Pinpoint the cell where the given text exists, returning its (X, Y) midpoint coordinate. 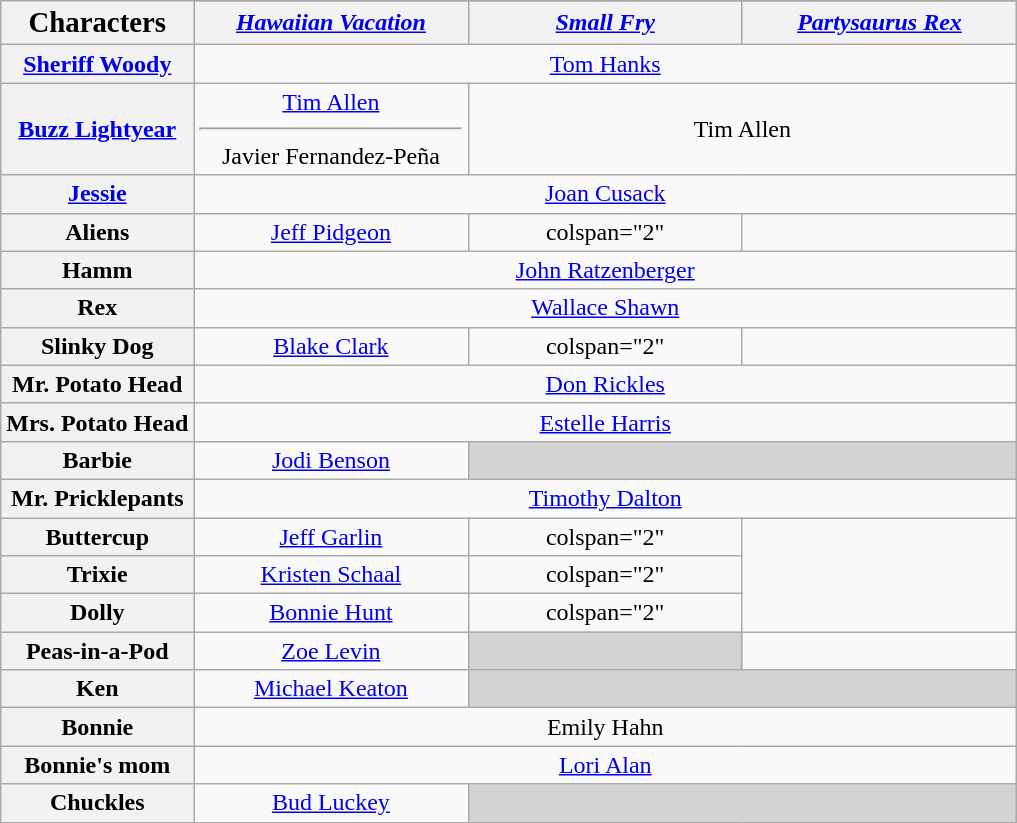
Partysaurus Rex (879, 23)
Characters (98, 23)
Wallace Shawn (606, 308)
Aliens (98, 232)
Rex (98, 308)
Emily Hahn (606, 727)
Buzz Lightyear (98, 129)
Tim AllenJavier Fernandez-Peña (331, 129)
Lori Alan (606, 765)
Estelle Harris (606, 422)
Small Fry (605, 23)
Ken (98, 689)
Mr. Potato Head (98, 384)
Kristen Schaal (331, 575)
Bonnie's mom (98, 765)
Dolly (98, 613)
Don Rickles (606, 384)
John Ratzenberger (606, 270)
Joan Cusack (606, 194)
Mrs. Potato Head (98, 422)
Bonnie Hunt (331, 613)
Mr. Pricklepants (98, 498)
Tim Allen (742, 129)
Blake Clark (331, 346)
Hamm (98, 270)
Jeff Garlin (331, 537)
Slinky Dog (98, 346)
Peas-in-a-Pod (98, 651)
Bonnie (98, 727)
Zoe Levin (331, 651)
Buttercup (98, 537)
Tom Hanks (606, 64)
Jeff Pidgeon (331, 232)
Jodi Benson (331, 460)
Sheriff Woody (98, 64)
Michael Keaton (331, 689)
Hawaiian Vacation (331, 23)
Timothy Dalton (606, 498)
Jessie (98, 194)
Bud Luckey (331, 803)
Barbie (98, 460)
Trixie (98, 575)
Chuckles (98, 803)
